Identify which cell holds the provided text, then report its [X, Y] central coordinate. 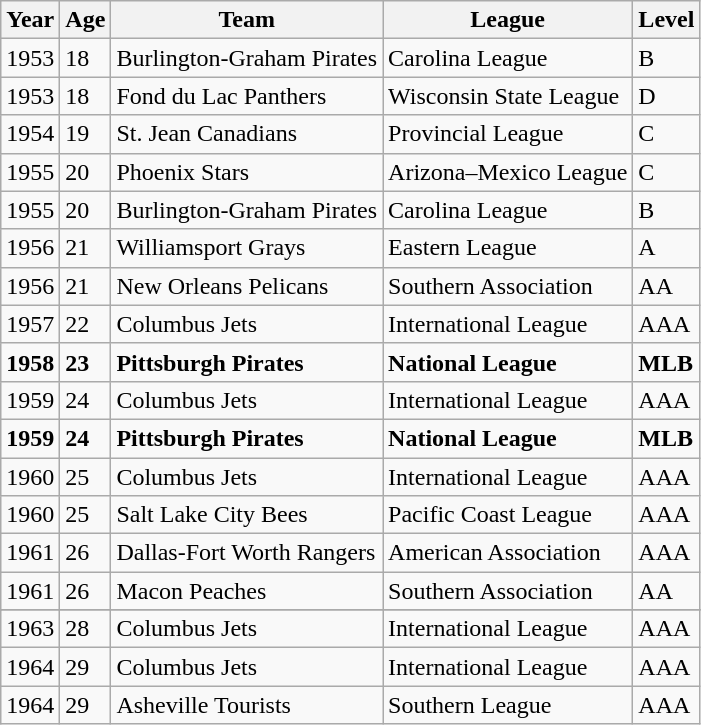
19 [86, 134]
Fond du Lac Panthers [247, 96]
1954 [30, 134]
22 [86, 324]
D [666, 96]
St. Jean Canadians [247, 134]
1958 [30, 362]
American Association [508, 553]
Phoenix Stars [247, 172]
28 [86, 629]
Age [86, 20]
Salt Lake City Bees [247, 515]
Year [30, 20]
23 [86, 362]
Southern League [508, 705]
Level [666, 20]
League [508, 20]
Macon Peaches [247, 591]
1957 [30, 324]
Asheville Tourists [247, 705]
Wisconsin State League [508, 96]
Pacific Coast League [508, 515]
Williamsport Grays [247, 248]
1963 [30, 629]
Team [247, 20]
Provincial League [508, 134]
Eastern League [508, 248]
Dallas-Fort Worth Rangers [247, 553]
New Orleans Pelicans [247, 286]
A [666, 248]
Arizona–Mexico League [508, 172]
